Extract the (X, Y) coordinate from the center of the cell holding the provided text.  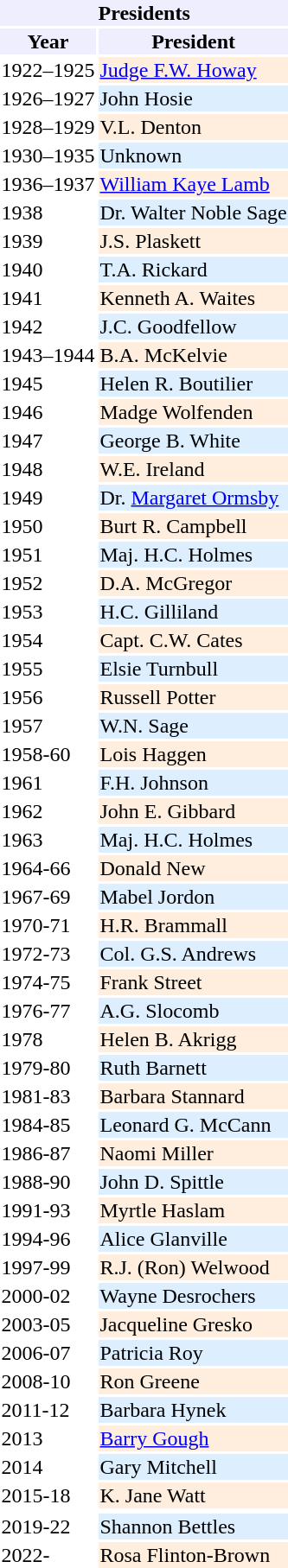
1942 (48, 327)
Alice Glanville (194, 1239)
Naomi Miller (194, 1153)
1967-69 (48, 897)
Ron Greene (194, 1381)
Russell Potter (194, 697)
John Hosie (194, 98)
Dr. Margaret Ormsby (194, 498)
1949 (48, 498)
1953 (48, 612)
1970-71 (48, 925)
President (194, 41)
W.E. Ireland (194, 469)
1997-99 (48, 1267)
2022- (48, 1555)
Gary Mitchell (194, 1467)
Helen R. Boutilier (194, 384)
Frank Street (194, 982)
1943–1944 (48, 355)
1994-96 (48, 1239)
Madge Wolfenden (194, 412)
2015-18 (48, 1495)
Capt. C.W. Cates (194, 640)
1972-73 (48, 954)
K. Jane Watt (194, 1495)
T.A. Rickard (194, 270)
1946 (48, 412)
1976-77 (48, 1011)
2000-02 (48, 1296)
R.J. (Ron) Welwood (194, 1267)
H.R. Brammall (194, 925)
1988-90 (48, 1182)
George B. White (194, 441)
1964-66 (48, 868)
2019-22 (48, 1527)
1947 (48, 441)
Year (48, 41)
2014 (48, 1467)
2013 (48, 1438)
Burt R. Campbell (194, 526)
V.L. Denton (194, 127)
1984-85 (48, 1125)
Helen B. Akrigg (194, 1039)
Elsie Turnbull (194, 669)
1940 (48, 270)
1986-87 (48, 1153)
J.S. Plaskett (194, 241)
1979-80 (48, 1068)
Jacqueline Gresko (194, 1324)
John E. Gibbard (194, 811)
1926–1927 (48, 98)
1922–1925 (48, 70)
B.A. McKelvie (194, 355)
1939 (48, 241)
Mabel Jordon (194, 897)
Ruth Barnett (194, 1068)
1963 (48, 840)
1951 (48, 555)
W.N. Sage (194, 726)
1958-60 (48, 754)
Shannon Bettles (194, 1527)
2003-05 (48, 1324)
1930–1935 (48, 156)
1974-75 (48, 982)
Myrtle Haslam (194, 1210)
J.C. Goodfellow (194, 327)
Barbara Stannard (194, 1096)
Kenneth A. Waites (194, 298)
D.A. McGregor (194, 583)
Patricia Roy (194, 1353)
Rosa Flinton-Brown (194, 1555)
1936–1937 (48, 184)
Col. G.S. Andrews (194, 954)
1962 (48, 811)
1978 (48, 1039)
2008-10 (48, 1381)
1950 (48, 526)
1952 (48, 583)
Judge F.W. Howay (194, 70)
Leonard G. McCann (194, 1125)
2006-07 (48, 1353)
1957 (48, 726)
Presidents (144, 13)
H.C. Gilliland (194, 612)
Unknown (194, 156)
1981-83 (48, 1096)
1955 (48, 669)
John D. Spittle (194, 1182)
William Kaye Lamb (194, 184)
Dr. Walter Noble Sage (194, 213)
1961 (48, 783)
1991-93 (48, 1210)
1945 (48, 384)
1954 (48, 640)
Lois Haggen (194, 754)
Barry Gough (194, 1438)
1928–1929 (48, 127)
1948 (48, 469)
Barbara Hynek (194, 1410)
Wayne Desrochers (194, 1296)
1941 (48, 298)
1956 (48, 697)
1938 (48, 213)
F.H. Johnson (194, 783)
Donald New (194, 868)
A.G. Slocomb (194, 1011)
2011-12 (48, 1410)
